For the text-containing cell, return its midpoint in (x, y) coordinate format. 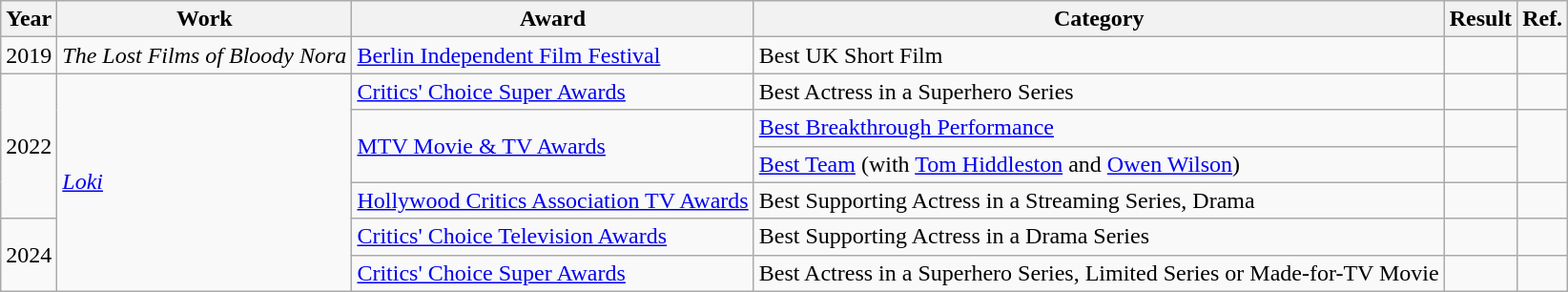
Best Actress in a Superhero Series (1099, 92)
Best UK Short Film (1099, 55)
Loki (204, 182)
Critics' Choice Television Awards (553, 237)
Berlin Independent Film Festival (553, 55)
2022 (29, 146)
The Lost Films of Bloody Nora (204, 55)
Hollywood Critics Association TV Awards (553, 200)
Best Breakthrough Performance (1099, 128)
2024 (29, 255)
2019 (29, 55)
Best Supporting Actress in a Drama Series (1099, 237)
Best Supporting Actress in a Streaming Series, Drama (1099, 200)
Award (553, 19)
Category (1099, 19)
Ref. (1543, 19)
Result (1480, 19)
MTV Movie & TV Awards (553, 146)
Year (29, 19)
Best Actress in a Superhero Series, Limited Series or Made-for-TV Movie (1099, 273)
Best Team (with Tom Hiddleston and Owen Wilson) (1099, 164)
Work (204, 19)
